From the cell containing the given text, extract its center point as (X, Y) coordinate. 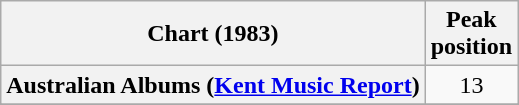
Chart (1983) (213, 34)
Peak position (471, 34)
Australian Albums (Kent Music Report) (213, 85)
13 (471, 85)
